Extract the [X, Y] coordinate from the center of the cell holding the provided text.  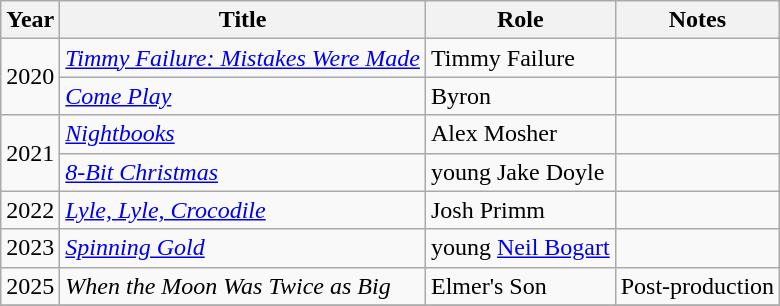
Alex Mosher [520, 134]
Timmy Failure [520, 58]
Role [520, 20]
Year [30, 20]
2021 [30, 153]
young Jake Doyle [520, 172]
8-Bit Christmas [243, 172]
Come Play [243, 96]
Notes [697, 20]
2022 [30, 210]
Byron [520, 96]
2020 [30, 77]
2023 [30, 248]
Nightbooks [243, 134]
Elmer's Son [520, 286]
Title [243, 20]
2025 [30, 286]
When the Moon Was Twice as Big [243, 286]
Lyle, Lyle, Crocodile [243, 210]
young Neil Bogart [520, 248]
Timmy Failure: Mistakes Were Made [243, 58]
Spinning Gold [243, 248]
Post-production [697, 286]
Josh Primm [520, 210]
